From the cell containing the given text, extract its center point as (x, y) coordinate. 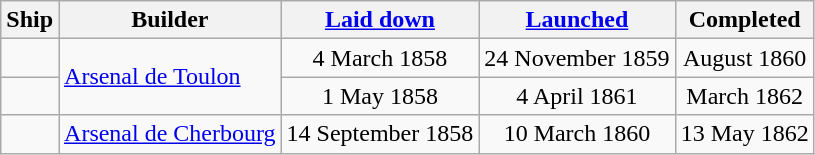
14 September 1858 (380, 134)
Builder (170, 20)
4 March 1858 (380, 58)
1 May 1858 (380, 96)
Completed (744, 20)
10 March 1860 (577, 134)
Arsenal de Cherbourg (170, 134)
Launched (577, 20)
August 1860 (744, 58)
4 April 1861 (577, 96)
March 1862 (744, 96)
24 November 1859 (577, 58)
Ship (30, 20)
Arsenal de Toulon (170, 77)
Laid down (380, 20)
13 May 1862 (744, 134)
